Scan for the cell matching the given text and deliver its [x, y] coordinate at center. 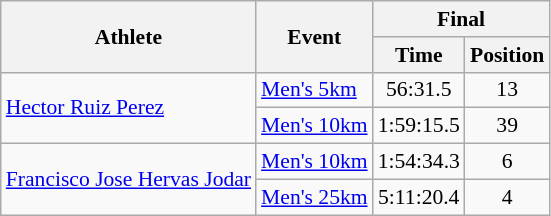
Athlete [128, 36]
Men's 25km [314, 197]
4 [507, 197]
6 [507, 162]
Francisco Jose Hervas Jodar [128, 180]
Final [462, 19]
56:31.5 [419, 90]
Time [419, 55]
13 [507, 90]
1:54:34.3 [419, 162]
39 [507, 126]
5:11:20.4 [419, 197]
1:59:15.5 [419, 126]
Hector Ruiz Perez [128, 108]
Position [507, 55]
Men's 5km [314, 90]
Event [314, 36]
